Search for the cell housing the specified text and yield its [X, Y] center coordinate. 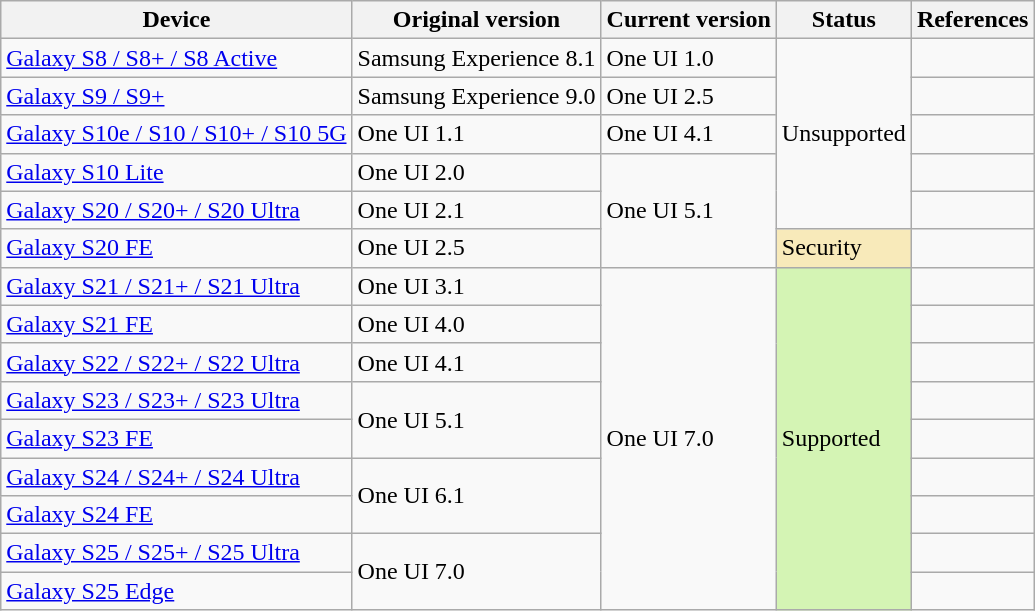
Galaxy S9 / S9+ [176, 96]
Galaxy S22 / S22+ / S22 Ultra [176, 362]
Supported [844, 438]
Galaxy S23 / S23+ / S23 Ultra [176, 400]
Galaxy S23 FE [176, 438]
References [972, 20]
One UI 1.0 [688, 58]
Samsung Experience 9.0 [476, 96]
Galaxy S24 FE [176, 515]
Device [176, 20]
One UI 2.0 [476, 172]
Samsung Experience 8.1 [476, 58]
Original version [476, 20]
Galaxy S10e / S10 / S10+ / S10 5G [176, 134]
Galaxy S24 / S24+ / S24 Ultra [176, 477]
One UI 3.1 [476, 286]
One UI 1.1 [476, 134]
Galaxy S20 FE [176, 248]
Galaxy S25 / S25+ / S25 Ultra [176, 553]
Galaxy S20 / S20+ / S20 Ultra [176, 210]
Galaxy S21 FE [176, 324]
Galaxy S21 / S21+ / S21 Ultra [176, 286]
Current version [688, 20]
One UI 2.1 [476, 210]
One UI 6.1 [476, 496]
Galaxy S10 Lite [176, 172]
Galaxy S8 / S8+ / S8 Active [176, 58]
One UI 4.0 [476, 324]
Security [844, 248]
Status [844, 20]
Galaxy S25 Edge [176, 591]
Unsupported [844, 134]
